For the text-containing cell, return its midpoint in (x, y) coordinate format. 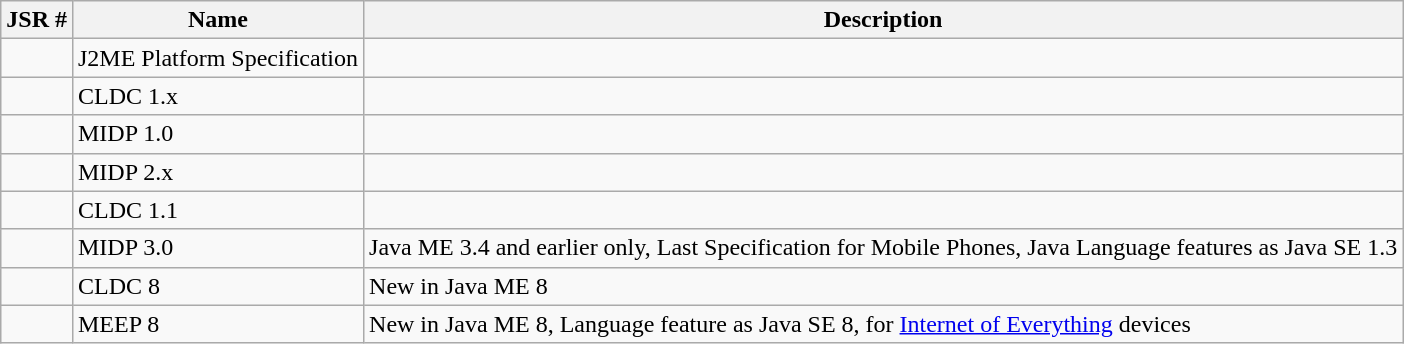
Java ME 3.4 and earlier only, Last Specification for Mobile Phones, Java Language features as Java SE 1.3 (884, 248)
MEEP 8 (218, 324)
CLDC 1.x (218, 96)
Name (218, 20)
New in Java ME 8 (884, 286)
MIDP 2.x (218, 172)
JSR # (37, 20)
New in Java ME 8, Language feature as Java SE 8, for Internet of Everything devices (884, 324)
Description (884, 20)
J2ME Platform Specification (218, 58)
CLDC 8 (218, 286)
CLDC 1.1 (218, 210)
MIDP 3.0 (218, 248)
MIDP 1.0 (218, 134)
